For the text-containing cell, return its midpoint in [x, y] coordinate format. 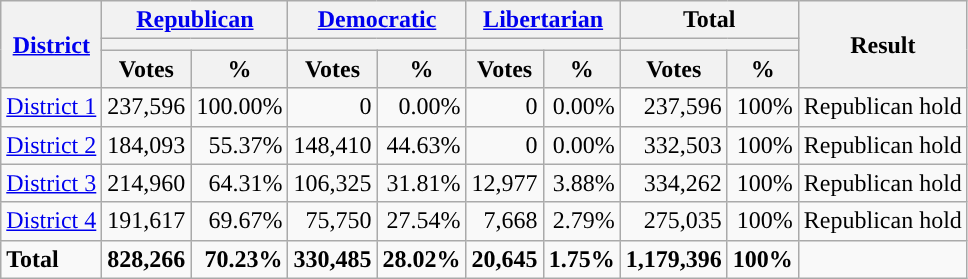
Republican [195, 20]
334,262 [674, 183]
31.81% [422, 183]
12,977 [504, 183]
2.79% [582, 221]
75,750 [332, 221]
70.23% [240, 259]
3.88% [582, 183]
214,960 [146, 183]
275,035 [674, 221]
828,266 [146, 259]
184,093 [146, 145]
106,325 [332, 183]
District [52, 44]
7,668 [504, 221]
148,410 [332, 145]
191,617 [146, 221]
1,179,396 [674, 259]
44.63% [422, 145]
Democratic [377, 20]
64.31% [240, 183]
69.67% [240, 221]
27.54% [422, 221]
District 3 [52, 183]
1.75% [582, 259]
District 2 [52, 145]
District 4 [52, 221]
20,645 [504, 259]
100.00% [240, 107]
55.37% [240, 145]
Result [882, 44]
28.02% [422, 259]
District 1 [52, 107]
330,485 [332, 259]
332,503 [674, 145]
Libertarian [543, 20]
